Output the (X, Y) coordinate of the center of the cell containing the given text.  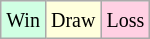
Loss (126, 20)
Draw (72, 20)
Win (24, 20)
